Detect which cell encompasses the target text, then output its [X, Y] center coordinate. 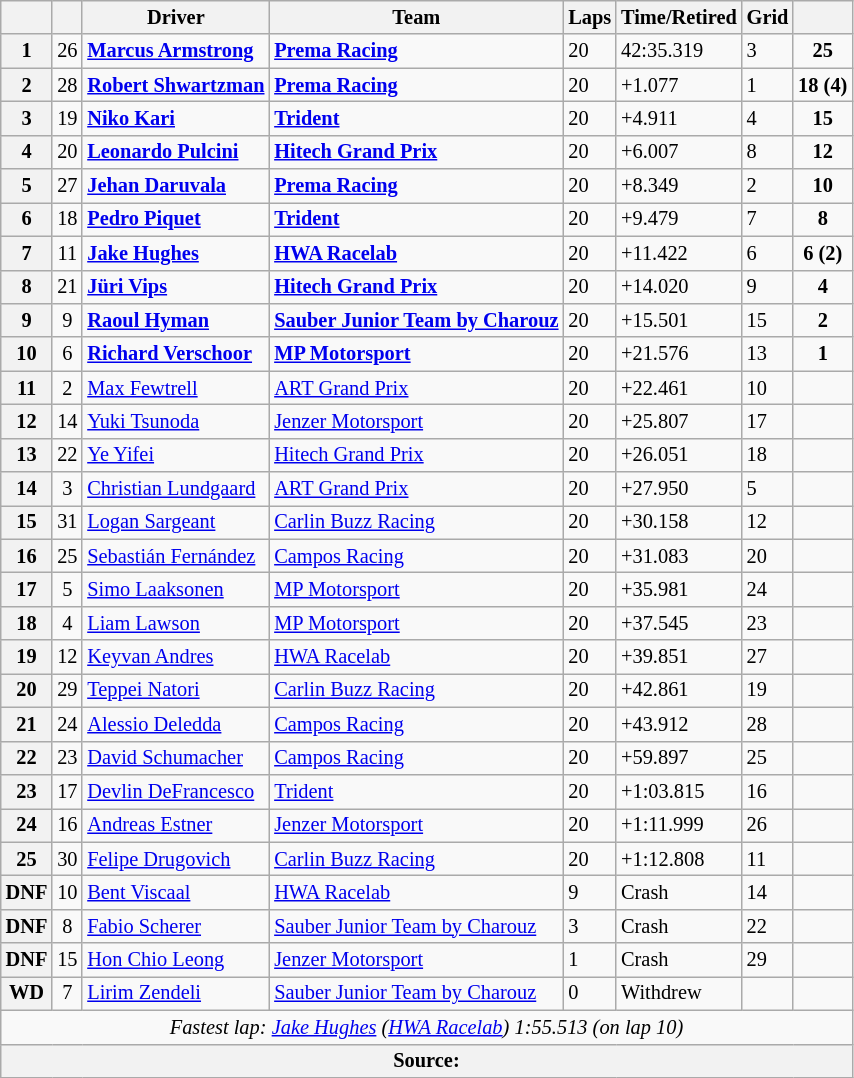
Teppei Natori [176, 690]
+6.007 [679, 152]
+39.851 [679, 657]
Fastest lap: Jake Hughes (HWA Racelab) 1:55.513 (on lap 10) [426, 1027]
+4.911 [679, 118]
Ye Yifei [176, 455]
+43.912 [679, 724]
Richard Verschoor [176, 354]
30 [67, 859]
Lirim Zendeli [176, 993]
+26.051 [679, 455]
+1:03.815 [679, 791]
Devlin DeFrancesco [176, 791]
+1:12.808 [679, 859]
Jake Hughes [176, 253]
Hon Chio Leong [176, 960]
+14.020 [679, 287]
+11.422 [679, 253]
+31.083 [679, 556]
+37.545 [679, 623]
Logan Sargeant [176, 522]
Christian Lundgaard [176, 489]
+25.807 [679, 421]
+42.861 [679, 690]
+1.077 [679, 85]
0 [590, 993]
Andreas Estner [176, 825]
Source: [426, 1061]
Bent Viscaal [176, 892]
Niko Kari [176, 118]
David Schumacher [176, 758]
Marcus Armstrong [176, 51]
+8.349 [679, 186]
Alessio Deledda [176, 724]
Liam Lawson [176, 623]
Time/Retired [679, 17]
Jehan Daruvala [176, 186]
Withdrew [679, 993]
18 (4) [822, 85]
Grid [768, 17]
+21.576 [679, 354]
+59.897 [679, 758]
Yuki Tsunoda [176, 421]
Simo Laaksonen [176, 589]
Felipe Drugovich [176, 859]
Jüri Vips [176, 287]
Team [416, 17]
+9.479 [679, 219]
+27.950 [679, 489]
Max Fewtrell [176, 388]
6 (2) [822, 253]
Robert Shwartzman [176, 85]
Leonardo Pulcini [176, 152]
42:35.319 [679, 51]
WD [27, 993]
+35.981 [679, 589]
+15.501 [679, 320]
Pedro Piquet [176, 219]
Raoul Hyman [176, 320]
31 [67, 522]
Driver [176, 17]
Sebastián Fernández [176, 556]
Laps [590, 17]
+1:11.999 [679, 825]
Keyvan Andres [176, 657]
+30.158 [679, 522]
+22.461 [679, 388]
Fabio Scherer [176, 926]
